Return the [X, Y] coordinate for the center point of the cell that contains the specified text.  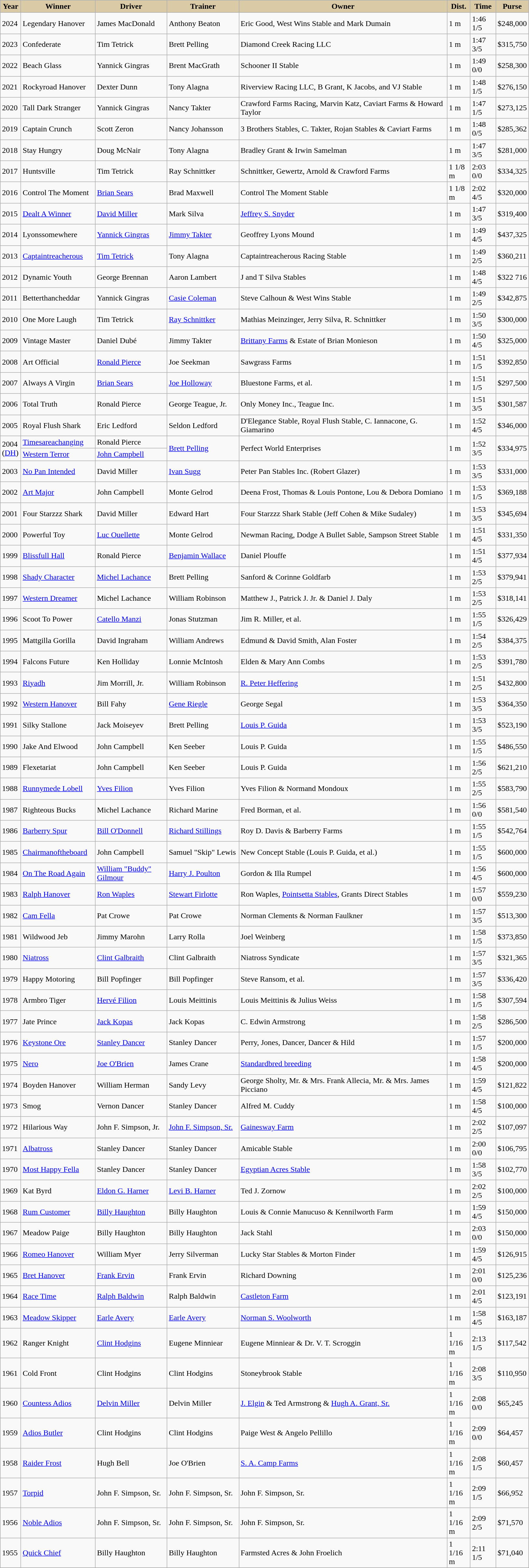
Western Dreamer [58, 598]
1:58 2/5 [483, 1021]
Scott Zeron [131, 129]
Vernon Dancer [131, 1106]
1:49 4/5 [483, 235]
Bradley Grant & Irwin Samelman [343, 150]
Blissfull Hall [58, 556]
Chairmanoftheboard [58, 852]
Eldon G. Harner [131, 1190]
1968 [11, 1212]
Huntsville [58, 171]
Amicable Stable [343, 1148]
Schooner II Stable [343, 66]
David Ingraham [131, 641]
Jake And Elwood [58, 746]
Rockyroad Hanover [58, 87]
Scoot To Power [58, 619]
Harry J. Poulton [203, 873]
1:51 3/5 [483, 404]
Brittany Farms & Estate of Brian Monieson [343, 341]
1986 [11, 831]
Countess Adios [58, 1403]
1974 [11, 1085]
Runnymede Lobell [58, 788]
$300,000 [512, 319]
Daniel Plouffe [343, 556]
1979 [11, 979]
2004 (DH) [11, 448]
1:57 1/5 [483, 1043]
Happy Motoring [58, 979]
1994 [11, 662]
Armbro Tiger [58, 1000]
2:08 0/0 [483, 1403]
$281,000 [512, 150]
Paige West & Angelo Pellillo [343, 1433]
Dealt A Winner [58, 213]
Flexetariat [58, 768]
George Sholty, Mr. & Mrs. Frank Allecia, Mr. & Mrs. James Picciano [343, 1085]
Dynamic Youth [58, 277]
$123,191 [512, 1296]
George Segal [343, 704]
Jate Prince [58, 1021]
Cold Front [58, 1373]
James MacDonald [131, 23]
Perfect World Enterprises [343, 448]
Sawgrass Farms [343, 362]
$542,764 [512, 831]
Nancy Takter [203, 108]
Keystone Ore [58, 1043]
Jack Moiseyev [131, 725]
Louis Meittinis & Julius Weiss [343, 1000]
Catello Manzi [131, 619]
Raider Frost [58, 1463]
Gordon & Illa Rumpel [343, 873]
1:48 4/5 [483, 277]
Timesareachanging [58, 442]
Gainesway Farm [343, 1127]
Hervé Filion [131, 1000]
$248,000 [512, 23]
1959 [11, 1433]
2:09 2/5 [483, 1523]
Albatross [58, 1148]
2005 [11, 425]
Wildwood Jeb [58, 937]
$107,097 [512, 1127]
Geoffrey Lyons Mound [343, 235]
$379,941 [512, 577]
1982 [11, 915]
Boyden Hanover [58, 1085]
3 Brothers Stables, C. Takter, Rojan Stables & Caviart Farms [343, 129]
Captain Crunch [58, 129]
Richard Marine [203, 810]
1967 [11, 1233]
1976 [11, 1043]
Ted J. Zornow [343, 1190]
1964 [11, 1296]
1989 [11, 768]
1:47 1/5 [483, 108]
$369,188 [512, 492]
$71,040 [512, 1553]
Captaintreacherous Racing Stable [343, 256]
One More Laugh [58, 319]
1965 [11, 1276]
Stay Hungry [58, 150]
George Brennan [131, 277]
Betterthancheddar [58, 299]
$486,550 [512, 746]
2024 [11, 23]
$315,750 [512, 44]
Hugh Bell [131, 1463]
William Andrews [203, 641]
1:46 1/5 [483, 23]
2:00 0/0 [483, 1148]
2017 [11, 171]
Legendary Hanover [58, 23]
Mark Silva [203, 213]
1993 [11, 683]
1:52 4/5 [483, 425]
On The Road Again [58, 873]
Niatross Syndicate [343, 958]
2:02 4/5 [483, 193]
Ralph Hanover [58, 894]
$384,375 [512, 641]
Nero [58, 1064]
$65,245 [512, 1403]
Driver [131, 7]
2011 [11, 299]
Gene Riegle [203, 704]
2:13 1/5 [483, 1343]
1975 [11, 1064]
1:57 0/0 [483, 894]
Four Starzzz Shark Stable (Jeff Cohen & Mike Sudaley) [343, 513]
2014 [11, 235]
Edmund & David Smith, Alan Foster [343, 641]
2000 [11, 535]
William Myer [131, 1254]
1973 [11, 1106]
1997 [11, 598]
$391,780 [512, 662]
$258,300 [512, 66]
$334,325 [512, 171]
1:50 4/5 [483, 341]
$346,000 [512, 425]
Kat Byrd [58, 1190]
Anthony Beaton [203, 23]
2020 [11, 108]
1978 [11, 1000]
Standardbred breeding [343, 1064]
Sandy Levy [203, 1085]
Stewart Firlotte [203, 894]
Egyptian Acres Stable [343, 1170]
1963 [11, 1318]
$121,822 [512, 1085]
1:56 0/0 [483, 810]
$286,500 [512, 1021]
Control The Moment [58, 193]
$437,325 [512, 235]
Eugene Minniear & Dr. V. T. Scroggin [343, 1343]
Casie Coleman [203, 299]
Adios Butler [58, 1433]
2003 [11, 471]
$432,800 [512, 683]
Winner [58, 7]
Samuel "Skip" Lewis [203, 852]
Captaintreacherous [58, 256]
2:09 0/0 [483, 1433]
2001 [11, 513]
Shady Character [58, 577]
George Teague, Jr. [203, 404]
1958 [11, 1463]
$331,000 [512, 471]
$360,211 [512, 256]
$276,150 [512, 87]
2016 [11, 193]
1988 [11, 788]
1992 [11, 704]
Control The Moment Stable [343, 193]
1999 [11, 556]
Lucky Star Stables & Morton Finder [343, 1254]
Western Terror [58, 454]
$318,141 [512, 598]
$322 716 [512, 277]
$373,850 [512, 937]
Brad Maxwell [203, 193]
$523,190 [512, 725]
1970 [11, 1170]
Riverview Racing LLC, B Grant, K Jacobs, and VJ Stable [343, 87]
1:56 2/5 [483, 768]
Newman Racing, Dodge A Bullet Sable, Sampson Street Stable [343, 535]
1966 [11, 1254]
Four Starzzz Shark [58, 513]
Ken Holliday [131, 662]
Nancy Johansson [203, 129]
$60,457 [512, 1463]
$326,429 [512, 619]
J and T Silva Stables [343, 277]
2021 [11, 87]
2019 [11, 129]
2:09 1/5 [483, 1493]
1:54 2/5 [483, 641]
Ron Waples, Pointsetta Stables, Grants Direct Stables [343, 894]
1990 [11, 746]
Bill Fahy [131, 704]
Richard Downing [343, 1276]
William Herman [131, 1085]
Bret Hanover [58, 1276]
Jimmy Marohn [131, 937]
Dexter Dunn [131, 87]
1:51 2/5 [483, 683]
Ron Waples [131, 894]
Beach Glass [58, 66]
1956 [11, 1523]
1981 [11, 937]
$102,770 [512, 1170]
Schnittker, Gewertz, Arnold & Crawford Farms [343, 171]
Elden & Mary Ann Combs [343, 662]
2:11 1/5 [483, 1553]
$377,934 [512, 556]
1983 [11, 894]
Louis Meittinis [203, 1000]
$297,500 [512, 383]
Ivan Sugg [203, 471]
$559,230 [512, 894]
2023 [11, 44]
Western Hanover [58, 704]
Stoneybrook Stable [343, 1373]
Steve Calhoun & West Wins Stable [343, 299]
$301,587 [512, 404]
Castleton Farm [343, 1296]
Quick Chief [58, 1553]
2015 [11, 213]
Always A Virgin [58, 383]
1995 [11, 641]
Luc Ouellette [131, 535]
2:08 1/5 [483, 1463]
Owner [343, 7]
Joe Seekman [203, 362]
Joe Holloway [203, 383]
$392,850 [512, 362]
2010 [11, 319]
Cam Fella [58, 915]
$320,000 [512, 193]
Vintage Master [58, 341]
1977 [11, 1021]
2012 [11, 277]
Edward Hart [203, 513]
Art Official [58, 362]
Most Happy Fella [58, 1170]
Romeo Hanover [58, 1254]
$513,300 [512, 915]
Brent MacGrath [203, 66]
1987 [11, 810]
Lyonssomewhere [58, 235]
Jerry Silverman [203, 1254]
$307,594 [512, 1000]
C. Edwin Armstrong [343, 1021]
Niatross [58, 958]
$163,187 [512, 1318]
2:08 3/5 [483, 1373]
1972 [11, 1127]
Diamond Creek Racing LLC [343, 44]
Tall Dark Stranger [58, 108]
Norman Clements & Norman Faulkner [343, 915]
1955 [11, 1553]
Eugene Minniear [203, 1343]
$126,915 [512, 1254]
Torpid [58, 1493]
2:01 0/0 [483, 1276]
1:48 0/5 [483, 129]
Larry Rolla [203, 937]
Barberry Spur [58, 831]
Ranger Knight [58, 1343]
Riyadh [58, 683]
Yves Filion & Normand Mondoux [343, 788]
Roy D. Davis & Barberry Farms [343, 831]
Sanford & Corinne Goldfarb [343, 577]
Meadow Paige [58, 1233]
1985 [11, 852]
$117,542 [512, 1343]
2002 [11, 492]
2006 [11, 404]
1:58 3/5 [483, 1170]
Peter Pan Stables Inc. (Robert Glazer) [343, 471]
Steve Ransom, et al. [343, 979]
Eric Ledford [131, 425]
R. Peter Heffering [343, 683]
$71,570 [512, 1523]
D'Elegance Stable, Royal Flush Stable, C. Iannacone, G. Giamarino [343, 425]
Louis & Connie Manucuso & Kennilworth Farm [343, 1212]
1961 [11, 1373]
2007 [11, 383]
Jim R. Miller, et al. [343, 619]
1:50 3/5 [483, 319]
Perry, Jones, Dancer, Dancer & Hild [343, 1043]
Noble Adios [58, 1523]
Purse [512, 7]
Falcons Future [58, 662]
Rum Customer [58, 1212]
$125,236 [512, 1276]
Lonnie McIntosh [203, 662]
$325,000 [512, 341]
Art Major [58, 492]
Jim Morrill, Jr. [131, 683]
Matthew J., Patrick J. Jr. & Daniel J. Daly [343, 598]
Mattgilla Gorilla [58, 641]
$64,457 [512, 1433]
Deena Frost, Thomas & Louis Pontone, Lou & Debora Domiano [343, 492]
1:56 4/5 [483, 873]
2009 [11, 341]
Seldon Ledford [203, 425]
2013 [11, 256]
1:49 0/0 [483, 66]
1:48 1/5 [483, 87]
2018 [11, 150]
Hilarious Way [58, 1127]
$331,350 [512, 535]
Meadow Skipper [58, 1318]
Daniel Dubé [131, 341]
Race Time [58, 1296]
Confederate [58, 44]
Benjamin Wallace [203, 556]
New Concept Stable (Louis P. Guida, et al.) [343, 852]
Bill O'Donnell [131, 831]
2022 [11, 66]
2:01 4/5 [483, 1296]
Smog [58, 1106]
Eric Good, West Wins Stable and Mark Dumain [343, 23]
1998 [11, 577]
$345,694 [512, 513]
Doug McNair [131, 150]
S. A. Camp Farms [343, 1463]
Richard Stillings [203, 831]
1984 [11, 873]
1991 [11, 725]
1996 [11, 619]
Norman S. Woolworth [343, 1318]
No Pan Intended [58, 471]
1:53 1/5 [483, 492]
James Crane [203, 1064]
Total Truth [58, 404]
Trainer [203, 7]
1980 [11, 958]
Only Money Inc., Teague Inc. [343, 404]
1:52 3/5 [483, 448]
1971 [11, 1148]
1962 [11, 1343]
1960 [11, 1403]
Dist. [459, 7]
J. Elgin & Ted Armstrong & Hugh A. Grant, Sr. [343, 1403]
$66,952 [512, 1493]
Righteous Bucks [58, 810]
1:55 2/5 [483, 788]
$106,795 [512, 1148]
$364,350 [512, 704]
Joel Weinberg [343, 937]
Year [11, 7]
Powerful Toy [58, 535]
Farmsted Acres & John Froelich [343, 1553]
William "Buddy" Gilmour [131, 873]
$336,420 [512, 979]
Royal Flush Shark [58, 425]
$110,950 [512, 1373]
$285,362 [512, 129]
$319,400 [512, 213]
2008 [11, 362]
$342,875 [512, 299]
John F. Simpson, Jr. [131, 1127]
1969 [11, 1190]
Levi B. Harner [203, 1190]
1957 [11, 1493]
Time [483, 7]
$273,125 [512, 108]
Jonas Stutzman [203, 619]
Jack Stahl [343, 1233]
Crawford Farms Racing, Marvin Katz, Caviart Farms & Howard Taylor [343, 108]
$621,210 [512, 768]
$321,365 [512, 958]
$334,975 [512, 448]
$583,790 [512, 788]
Alfred M. Cuddy [343, 1106]
Fred Borman, et al. [343, 810]
Bluestone Farms, et al. [343, 383]
$581,540 [512, 810]
Mathias Meinzinger, Jerry Silva, R. Schnittker [343, 319]
Jeffrey S. Snyder [343, 213]
Aaron Lambert [203, 277]
Silky Stallone [58, 725]
